Scan for the cell matching the given text and deliver its (X, Y) coordinate at center. 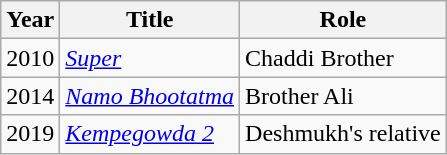
Role (344, 20)
Super (150, 58)
2019 (30, 134)
Title (150, 20)
2010 (30, 58)
Brother Ali (344, 96)
Chaddi Brother (344, 58)
Deshmukh's relative (344, 134)
Kempegowda 2 (150, 134)
2014 (30, 96)
Namo Bhootatma (150, 96)
Year (30, 20)
